Search for the cell housing the specified text and yield its (X, Y) center coordinate. 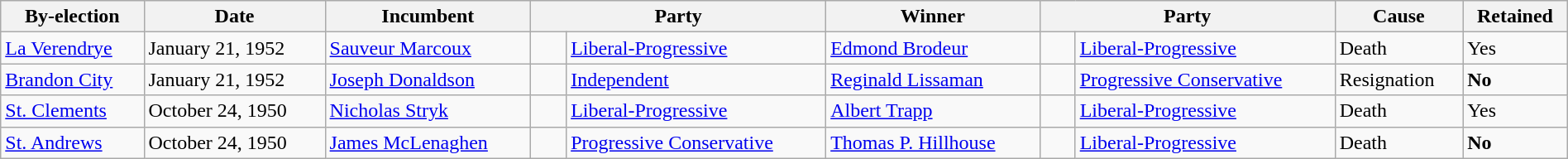
Albert Trapp (933, 111)
Cause (1398, 17)
James McLenaghen (428, 142)
Thomas P. Hillhouse (933, 142)
Resignation (1398, 79)
La Verendrye (73, 48)
St. Andrews (73, 142)
Edmond Brodeur (933, 48)
Reginald Lissaman (933, 79)
Date (235, 17)
By-election (73, 17)
St. Clements (73, 111)
Joseph Donaldson (428, 79)
Sauveur Marcoux (428, 48)
Incumbent (428, 17)
Nicholas Stryk (428, 111)
Brandon City (73, 79)
Independent (696, 79)
Retained (1515, 17)
Winner (933, 17)
